Provide the (X, Y) coordinate of the cell's center where the given text is located.  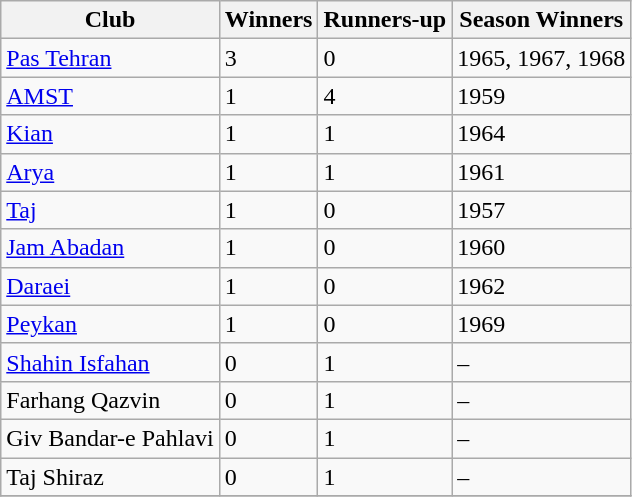
1969 (542, 324)
4 (385, 96)
1965, 1967, 1968 (542, 58)
Farhang Qazvin (110, 400)
1959 (542, 96)
3 (268, 58)
Shahin Isfahan (110, 362)
1957 (542, 210)
Taj Shiraz (110, 477)
Taj (110, 210)
Winners (268, 20)
1960 (542, 248)
AMST (110, 96)
1961 (542, 172)
Daraei (110, 286)
Jam Abadan (110, 248)
Season Winners (542, 20)
Kian (110, 134)
Arya (110, 172)
1962 (542, 286)
1964 (542, 134)
Peykan (110, 324)
Club (110, 20)
Pas Tehran (110, 58)
Giv Bandar-e Pahlavi (110, 438)
Runners-up (385, 20)
